Search for the cell housing the specified text and yield its (x, y) center coordinate. 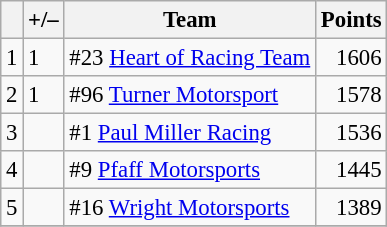
2 (12, 95)
#9 Pfaff Motorsports (190, 170)
1389 (352, 208)
Points (352, 20)
1536 (352, 133)
3 (12, 133)
1445 (352, 170)
5 (12, 208)
#16 Wright Motorsports (190, 208)
#96 Turner Motorsport (190, 95)
#1 Paul Miller Racing (190, 133)
Team (190, 20)
+/– (44, 20)
1606 (352, 58)
1578 (352, 95)
4 (12, 170)
#23 Heart of Racing Team (190, 58)
